Return (x, y) of the center of cell containing provided text 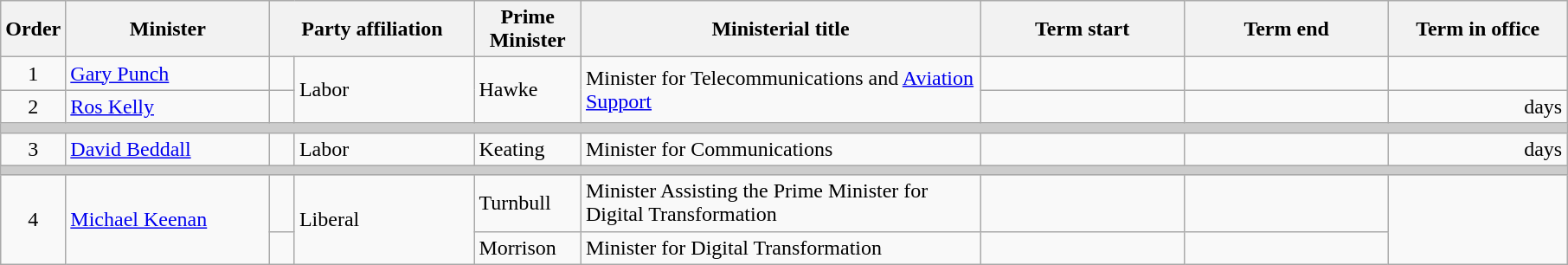
4 (33, 220)
Keating (528, 149)
Ros Kelly (168, 107)
Minister Assisting the Prime Minister for Digital Transformation (781, 203)
Minister for Digital Transformation (781, 248)
2 (33, 107)
Morrison (528, 248)
3 (33, 149)
Minister for Communications (781, 149)
Hawke (528, 90)
Gary Punch (168, 74)
Term in office (1478, 29)
David Beddall (168, 149)
Term end (1287, 29)
Minister for Telecommunications and Aviation Support (781, 90)
Ministerial title (781, 29)
1 (33, 74)
Minister (168, 29)
Prime Minister (528, 29)
Turnbull (528, 203)
Order (33, 29)
Party affiliation (372, 29)
Term start (1083, 29)
Liberal (384, 220)
Michael Keenan (168, 220)
